Scan for the cell matching the given text and deliver its [X, Y] coordinate at center. 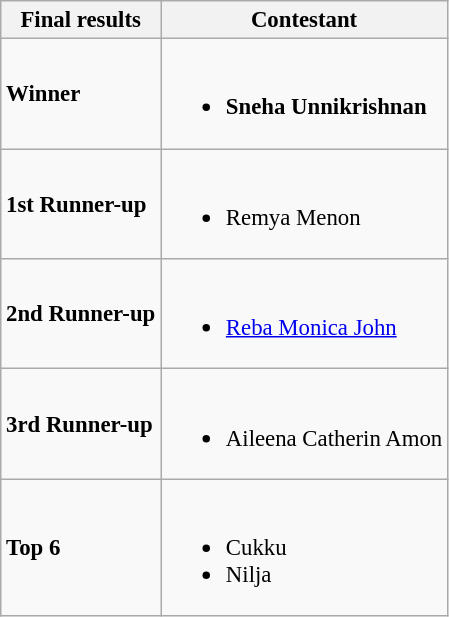
CukkuNilja [304, 548]
Top 6 [81, 548]
Sneha Unnikrishnan [304, 94]
Winner [81, 94]
Contestant [304, 20]
Remya Menon [304, 204]
Reba Monica John [304, 314]
2nd Runner-up [81, 314]
3rd Runner-up [81, 424]
Final results [81, 20]
Aileena Catherin Amon [304, 424]
1st Runner-up [81, 204]
